Capture the cell that displays the provided text and extract its [X, Y] central coordinate. 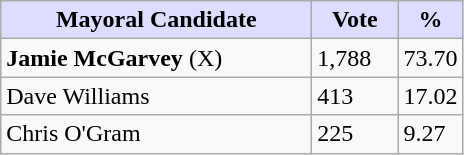
17.02 [430, 96]
% [430, 20]
9.27 [430, 134]
Vote [355, 20]
73.70 [430, 58]
413 [355, 96]
1,788 [355, 58]
Chris O'Gram [156, 134]
Dave Williams [156, 96]
225 [355, 134]
Mayoral Candidate [156, 20]
Jamie McGarvey (X) [156, 58]
